Detect which cell encompasses the target text, then output its (X, Y) center coordinate. 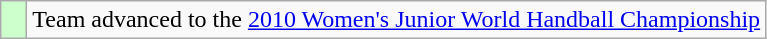
Team advanced to the 2010 Women's Junior World Handball Championship (396, 20)
